Output the [x, y] coordinate of the center of the cell containing the given text.  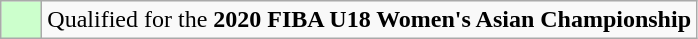
Qualified for the 2020 FIBA U18 Women's Asian Championship [370, 20]
